Detect which cell encompasses the target text, then output its (x, y) center coordinate. 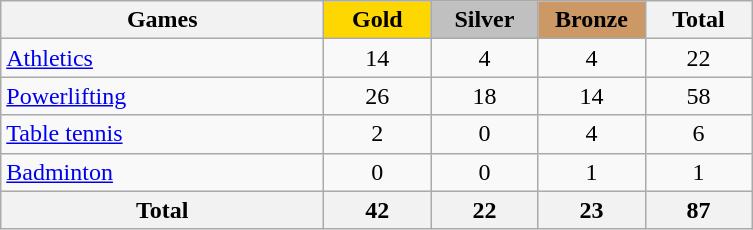
Games (162, 20)
58 (698, 96)
Athletics (162, 58)
23 (592, 210)
Badminton (162, 172)
2 (378, 134)
26 (378, 96)
Gold (378, 20)
Bronze (592, 20)
87 (698, 210)
Powerlifting (162, 96)
6 (698, 134)
42 (378, 210)
Silver (484, 20)
18 (484, 96)
Table tennis (162, 134)
